Return the [X, Y] coordinate for the center point of the cell that contains the specified text.  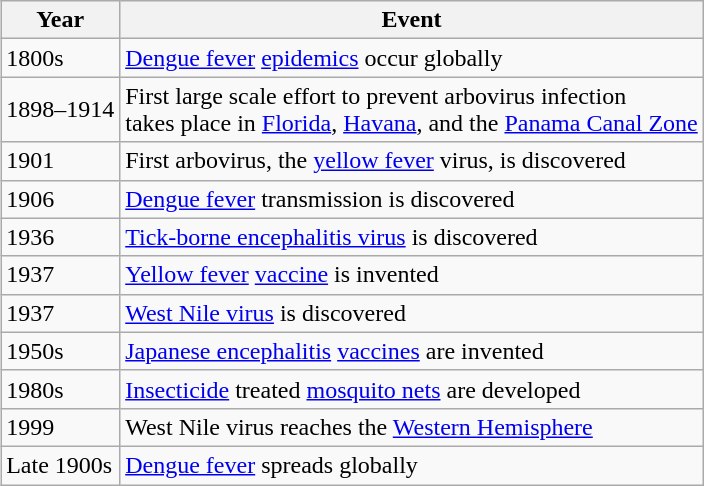
Dengue fever spreads globally [412, 465]
Dengue fever transmission is discovered [412, 199]
1898–1914 [60, 110]
Tick-borne encephalitis virus is discovered [412, 237]
1950s [60, 351]
1800s [60, 58]
Late 1900s [60, 465]
West Nile virus is discovered [412, 313]
1980s [60, 389]
Japanese encephalitis vaccines are invented [412, 351]
1901 [60, 161]
First large scale effort to prevent arbovirus infection takes place in Florida, Havana, and the Panama Canal Zone [412, 110]
Dengue fever epidemics occur globally [412, 58]
Event [412, 20]
Year [60, 20]
Yellow fever vaccine is invented [412, 275]
1936 [60, 237]
1999 [60, 427]
1906 [60, 199]
First arbovirus, the yellow fever virus, is discovered [412, 161]
West Nile virus reaches the Western Hemisphere [412, 427]
Insecticide treated mosquito nets are developed [412, 389]
